Determine the [x, y] coordinate at the center of the cell enclosing the given text.  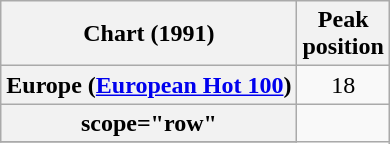
scope="row" [149, 123]
Peakposition [343, 34]
Chart (1991) [149, 34]
Europe (European Hot 100) [149, 85]
18 [343, 85]
